Capture the cell that displays the provided text and extract its (X, Y) central coordinate. 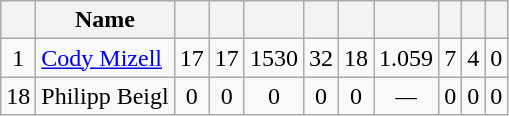
— (406, 96)
1 (18, 58)
32 (320, 58)
4 (474, 58)
1530 (274, 58)
Philipp Beigl (105, 96)
Name (105, 20)
7 (450, 58)
Cody Mizell (105, 58)
1.059 (406, 58)
